For the text-containing cell, return its midpoint in [x, y] coordinate format. 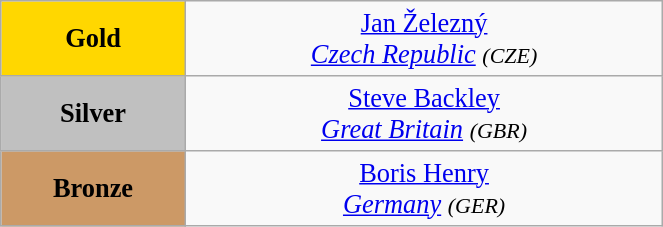
Boris HenryGermany (GER) [424, 188]
Steve BackleyGreat Britain (GBR) [424, 112]
Bronze [94, 188]
Jan ŽeleznýCzech Republic (CZE) [424, 38]
Silver [94, 112]
Gold [94, 38]
